Pinpoint the cell where the given text exists, returning its (X, Y) midpoint coordinate. 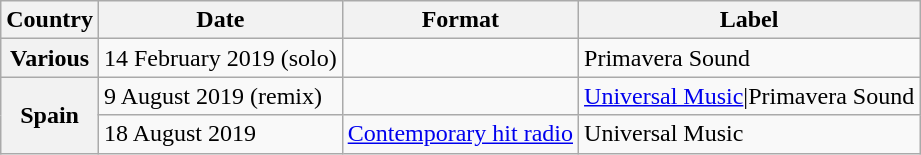
Universal Music (750, 134)
Format (460, 20)
Primavera Sound (750, 58)
Various (50, 58)
14 February 2019 (solo) (220, 58)
9 August 2019 (remix) (220, 96)
Universal Music|Primavera Sound (750, 96)
Spain (50, 115)
Country (50, 20)
Date (220, 20)
Contemporary hit radio (460, 134)
18 August 2019 (220, 134)
Label (750, 20)
